Return the [x, y] coordinate for the center point of the cell that contains the specified text.  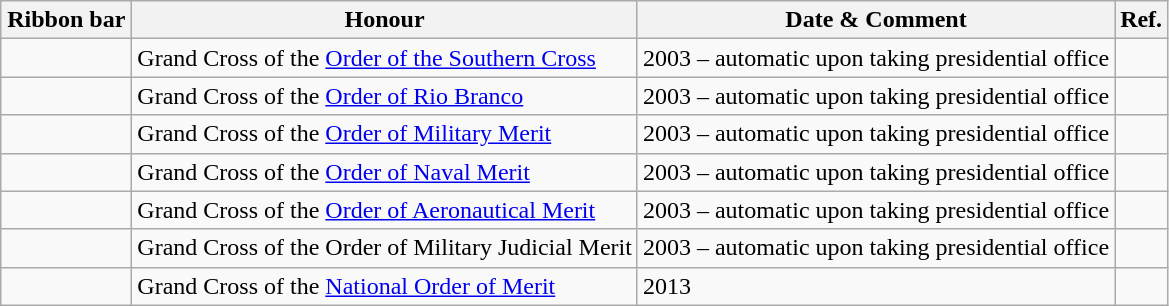
Honour [385, 20]
2013 [876, 286]
Grand Cross of the Order of Aeronautical Merit [385, 210]
Grand Cross of the Order of the Southern Cross [385, 58]
Grand Cross of the Order of Rio Branco [385, 96]
Grand Cross of the Order of Military Judicial Merit [385, 248]
Ribbon bar [66, 20]
Grand Cross of the Order of Military Merit [385, 134]
Ref. [1142, 20]
Grand Cross of the Order of Naval Merit [385, 172]
Date & Comment [876, 20]
Grand Cross of the National Order of Merit [385, 286]
